Return the [x, y] coordinate for the center point of the cell that contains the specified text.  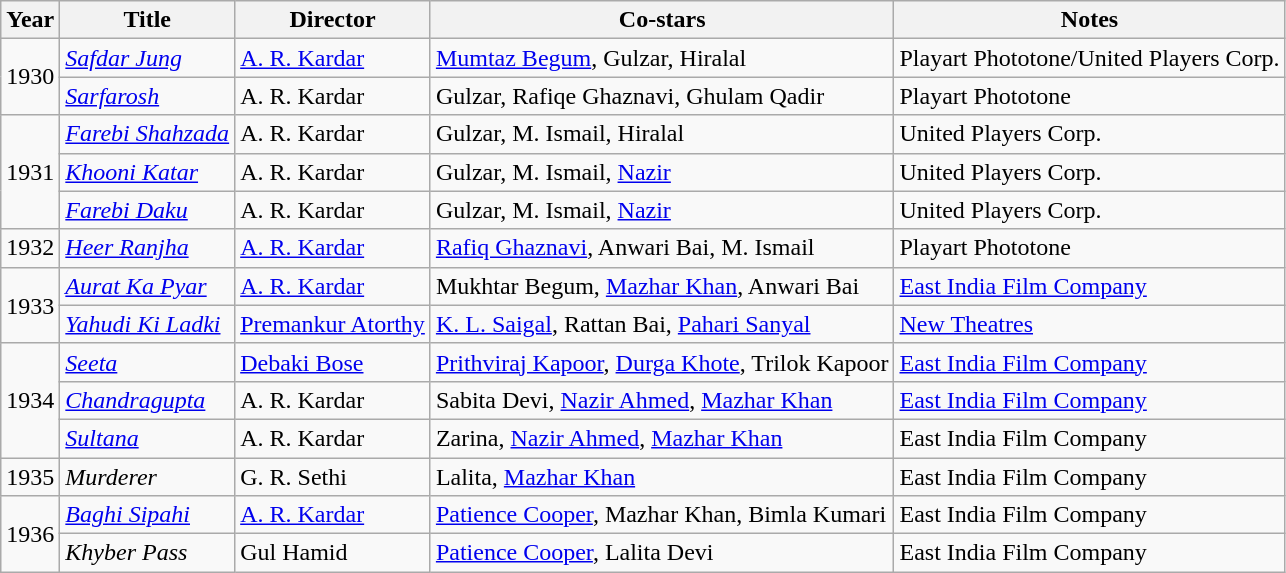
Rafiq Ghaznavi, Anwari Bai, M. Ismail [662, 248]
Director [333, 20]
Mukhtar Begum, Mazhar Khan, Anwari Bai [662, 286]
Gulzar, M. Ismail, Hiralal [662, 134]
Lalita, Mazhar Khan [662, 477]
Zarina, Nazir Ahmed, Mazhar Khan [662, 438]
1934 [30, 400]
New Theatres [1090, 324]
Aurat Ka Pyar [148, 286]
Seeta [148, 362]
Baghi Sipahi [148, 515]
1935 [30, 477]
Playart Phototone/United Players Corp. [1090, 58]
K. L. Saigal, Rattan Bai, Pahari Sanyal [662, 324]
Notes [1090, 20]
1930 [30, 77]
Chandragupta [148, 400]
1931 [30, 172]
Debaki Bose [333, 362]
Sabita Devi, Nazir Ahmed, Mazhar Khan [662, 400]
Murderer [148, 477]
G. R. Sethi [333, 477]
Farebi Shahzada [148, 134]
Safdar Jung [148, 58]
Sarfarosh [148, 96]
Gulzar, Rafiqe Ghaznavi, Ghulam Qadir [662, 96]
Gul Hamid [333, 553]
1936 [30, 534]
Premankur Atorthy [333, 324]
1932 [30, 248]
Yahudi Ki Ladki [148, 324]
Sultana [148, 438]
Title [148, 20]
Heer Ranjha [148, 248]
Prithviraj Kapoor, Durga Khote, Trilok Kapoor [662, 362]
1933 [30, 305]
Co-stars [662, 20]
Mumtaz Begum, Gulzar, Hiralal [662, 58]
Khyber Pass [148, 553]
Khooni Katar [148, 172]
Patience Cooper, Lalita Devi [662, 553]
Farebi Daku [148, 210]
Year [30, 20]
Patience Cooper, Mazhar Khan, Bimla Kumari [662, 515]
